Provide the (X, Y) coordinate of the cell's center where the given text is located.  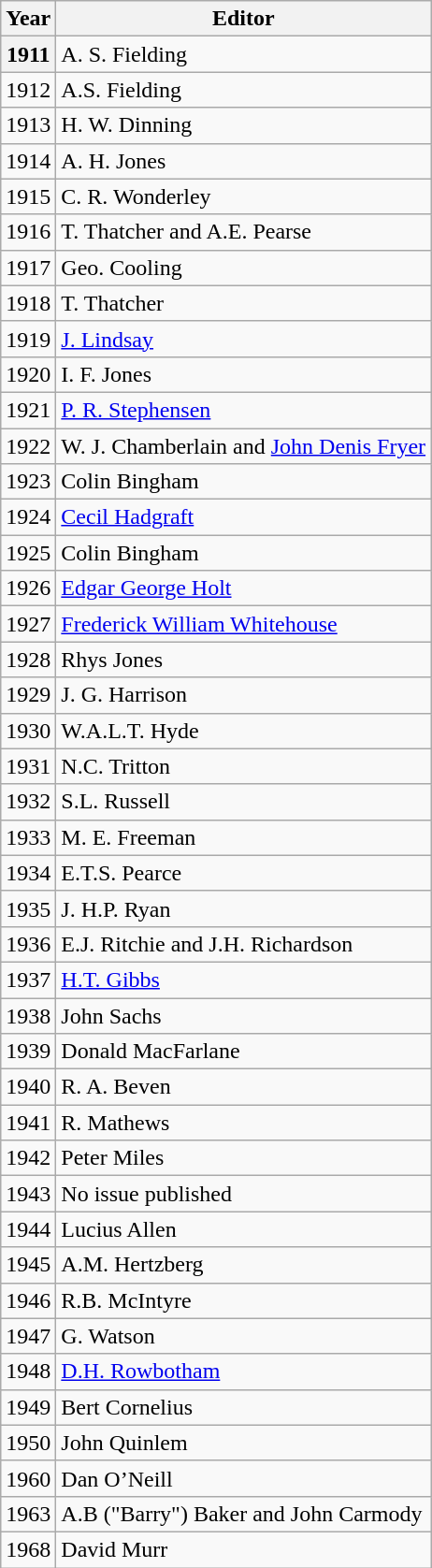
A. S. Fielding (243, 54)
1922 (28, 446)
1942 (28, 1158)
1933 (28, 837)
1943 (28, 1194)
1941 (28, 1123)
N.C. Tritton (243, 766)
John Sachs (243, 1015)
E.T.S. Pearce (243, 873)
1939 (28, 1052)
M. E. Freeman (243, 837)
T. Thatcher and A.E. Pearse (243, 232)
Geo. Cooling (243, 268)
1949 (28, 1407)
1928 (28, 660)
J. Lindsay (243, 339)
Frederick William Whitehouse (243, 624)
Cecil Hadgraft (243, 517)
1915 (28, 196)
1934 (28, 873)
1944 (28, 1229)
1940 (28, 1087)
1911 (28, 54)
T. Thatcher (243, 303)
1946 (28, 1300)
1936 (28, 944)
1929 (28, 695)
I. F. Jones (243, 374)
A. H. Jones (243, 161)
Edgar George Holt (243, 588)
John Quinlem (243, 1443)
1950 (28, 1443)
1923 (28, 482)
1960 (28, 1478)
1930 (28, 731)
1916 (28, 232)
G. Watson (243, 1336)
Rhys Jones (243, 660)
S.L. Russell (243, 802)
C. R. Wonderley (243, 196)
E.J. Ritchie and J.H. Richardson (243, 944)
R.B. McIntyre (243, 1300)
1968 (28, 1549)
1937 (28, 980)
1931 (28, 766)
1963 (28, 1514)
1926 (28, 588)
1919 (28, 339)
H. W. Dinning (243, 125)
D.H. Rowbotham (243, 1372)
1925 (28, 553)
J. G. Harrison (243, 695)
W. J. Chamberlain and John Denis Fryer (243, 446)
W.A.L.T. Hyde (243, 731)
J. H.P. Ryan (243, 908)
Donald MacFarlane (243, 1052)
H.T. Gibbs (243, 980)
Lucius Allen (243, 1229)
1917 (28, 268)
Editor (243, 19)
1935 (28, 908)
No issue published (243, 1194)
1918 (28, 303)
1948 (28, 1372)
Bert Cornelius (243, 1407)
1945 (28, 1265)
1947 (28, 1336)
R. Mathews (243, 1123)
A.M. Hertzberg (243, 1265)
1938 (28, 1015)
1912 (28, 90)
P. R. Stephensen (243, 410)
R. A. Beven (243, 1087)
1913 (28, 125)
1927 (28, 624)
1914 (28, 161)
1932 (28, 802)
A.S. Fielding (243, 90)
1921 (28, 410)
Dan O’Neill (243, 1478)
1924 (28, 517)
1920 (28, 374)
David Murr (243, 1549)
Peter Miles (243, 1158)
A.B ("Barry") Baker and John Carmody (243, 1514)
Year (28, 19)
